Determine the [x, y] coordinate at the center of the cell enclosing the given text.  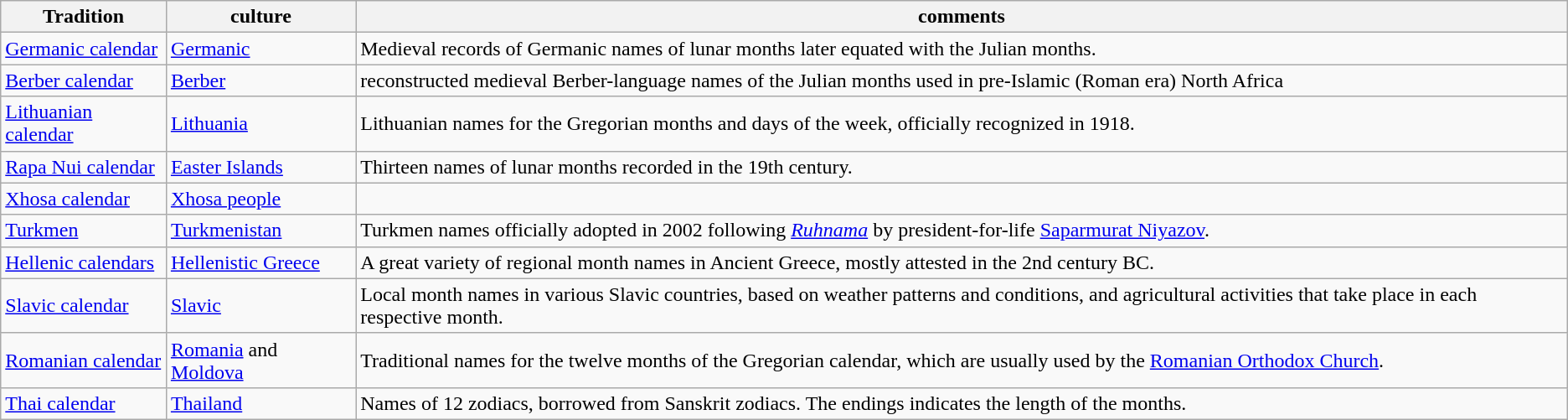
Lithuanian names for the Gregorian months and days of the week, officially recognized in 1918. [962, 124]
Lithuanian calendar [84, 124]
Hellenistic Greece [260, 262]
Turkmen [84, 231]
Hellenic calendars [84, 262]
A great variety of regional month names in Ancient Greece, mostly attested in the 2nd century BC. [962, 262]
Slavic calendar [84, 305]
Xhosa calendar [84, 199]
Thirteen names of lunar months recorded in the 19th century. [962, 167]
Romania and Moldova [260, 360]
Thai calendar [84, 403]
comments [962, 17]
Easter Islands [260, 167]
Traditional names for the twelve months of the Gregorian calendar, which are usually used by the Romanian Orthodox Church. [962, 360]
Xhosa people [260, 199]
Slavic [260, 305]
Germanic [260, 49]
Tradition [84, 17]
Romanian calendar [84, 360]
reconstructed medieval Berber-language names of the Julian months used in pre-Islamic (Roman era) North Africa [962, 80]
Turkmenistan [260, 231]
Lithuania [260, 124]
Berber calendar [84, 80]
Rapa Nui calendar [84, 167]
Berber [260, 80]
Names of 12 zodiacs, borrowed from Sanskrit zodiacs. The endings indicates the length of the months. [962, 403]
culture [260, 17]
Thailand [260, 403]
Turkmen names officially adopted in 2002 following Ruhnama by president-for-life Saparmurat Niyazov. [962, 231]
Medieval records of Germanic names of lunar months later equated with the Julian months. [962, 49]
Germanic calendar [84, 49]
